Return the (X, Y) coordinate for the center point of the cell that contains the specified text.  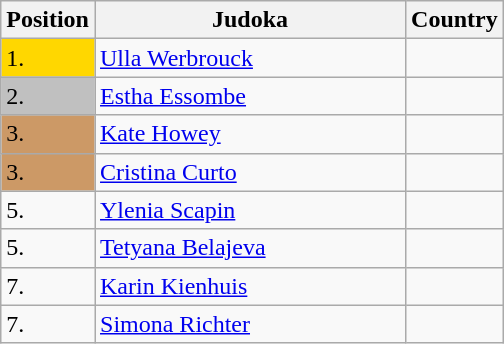
Tetyana Belajeva (250, 248)
Ylenia Scapin (250, 210)
Estha Essombe (250, 96)
Ulla Werbrouck (250, 58)
Judoka (250, 20)
2. (48, 96)
1. (48, 58)
Kate Howey (250, 134)
Simona Richter (250, 324)
Country (455, 20)
Position (48, 20)
Cristina Curto (250, 172)
Karin Kienhuis (250, 286)
